Find where the given text appears and provide that cell's center as (X, Y) coordinate. 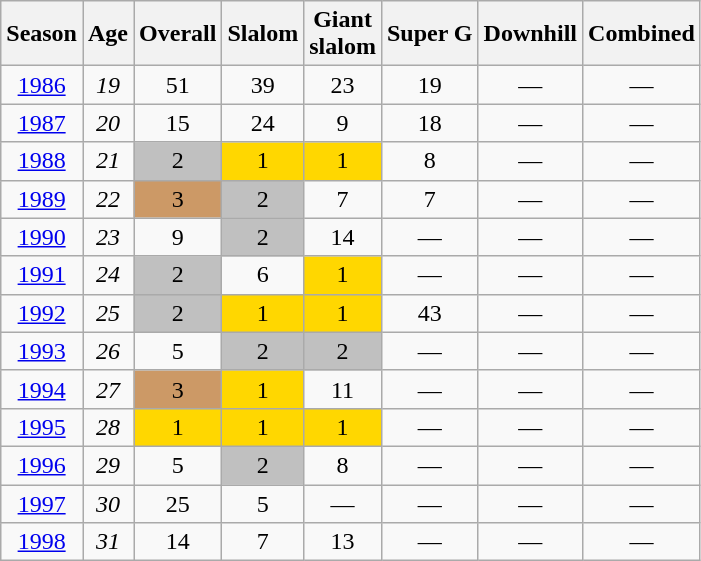
11 (343, 389)
20 (108, 123)
Giantslalom (343, 34)
1997 (42, 503)
18 (430, 123)
43 (430, 313)
Combined (642, 34)
1989 (42, 199)
29 (108, 465)
1998 (42, 542)
1987 (42, 123)
Overall (178, 34)
22 (108, 199)
30 (108, 503)
1992 (42, 313)
1993 (42, 351)
13 (343, 542)
15 (178, 123)
1994 (42, 389)
31 (108, 542)
21 (108, 161)
1996 (42, 465)
1988 (42, 161)
51 (178, 85)
Season (42, 34)
6 (263, 275)
26 (108, 351)
27 (108, 389)
39 (263, 85)
1986 (42, 85)
1991 (42, 275)
Age (108, 34)
Slalom (263, 34)
Downhill (530, 34)
1990 (42, 237)
28 (108, 427)
Super G (430, 34)
1995 (42, 427)
